From the cell containing the given text, extract its center point as (x, y) coordinate. 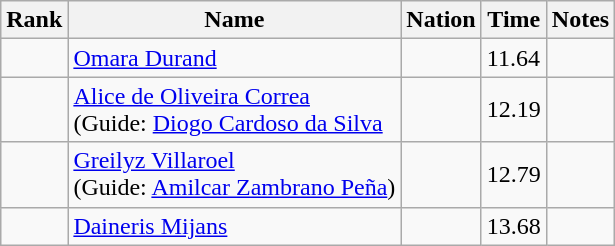
12.79 (514, 174)
Greilyz Villaroel(Guide: Amilcar Zambrano Peña) (234, 174)
11.64 (514, 58)
12.19 (514, 110)
Rank (34, 20)
Daineris Mijans (234, 226)
Omara Durand (234, 58)
Alice de Oliveira Correa(Guide: Diogo Cardoso da Silva (234, 110)
Name (234, 20)
Nation (441, 20)
13.68 (514, 226)
Notes (580, 20)
Time (514, 20)
